Output the (x, y) coordinate of the center of the cell containing the given text.  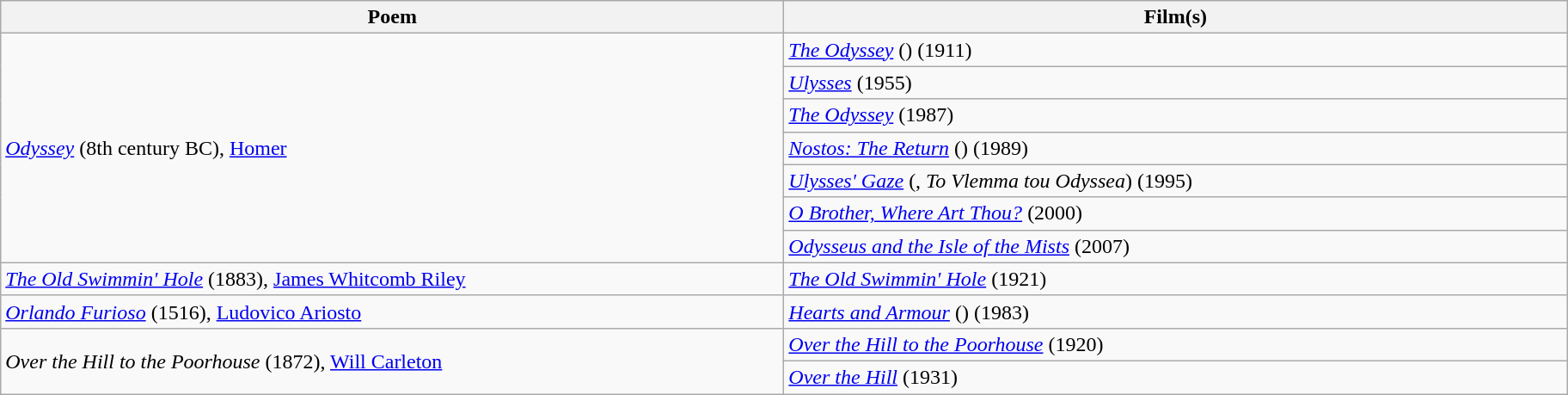
Poem (392, 17)
Hearts and Armour () (1983) (1176, 312)
O Brother, Where Art Thou? (2000) (1176, 213)
The Old Swimmin' Hole (1921) (1176, 279)
Over the Hill to the Poorhouse (1920) (1176, 344)
Odyssey (8th century BC), Homer (392, 148)
Nostos: The Return () (1989) (1176, 148)
Odysseus and the Isle of the Mists (2007) (1176, 246)
Ulysses (1955) (1176, 83)
Ulysses' Gaze (, To Vlemma tou Odyssea) (1995) (1176, 181)
The Odyssey (1987) (1176, 115)
The Old Swimmin' Hole (1883), James Whitcomb Riley (392, 279)
Film(s) (1176, 17)
Over the Hill to the Poorhouse (1872), Will Carleton (392, 361)
The Odyssey () (1911) (1176, 50)
Over the Hill (1931) (1176, 377)
Orlando Furioso (1516), Ludovico Ariosto (392, 312)
